For the text-containing cell, return its midpoint in (X, Y) coordinate format. 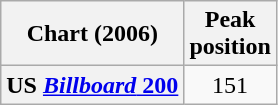
151 (230, 85)
Peakposition (230, 34)
US Billboard 200 (92, 85)
Chart (2006) (92, 34)
